Capture the cell that displays the provided text and extract its (X, Y) central coordinate. 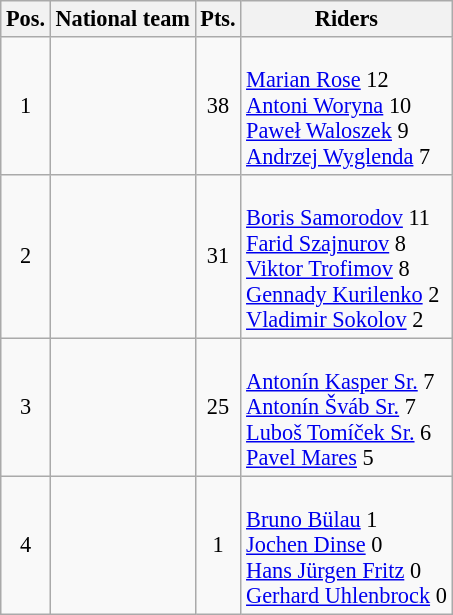
2 (26, 256)
25 (218, 407)
Antonín Kasper Sr. 7 Antonín Šváb Sr. 7 Luboš Tomíček Sr. 6 Pavel Mares 5 (346, 407)
4 (26, 545)
National team (122, 19)
Riders (346, 19)
31 (218, 256)
38 (218, 106)
Pos. (26, 19)
3 (26, 407)
Bruno Bülau 1 Jochen Dinse 0 Hans Jürgen Fritz 0 Gerhard Uhlenbrock 0 (346, 545)
Pts. (218, 19)
Boris Samorodov 11 Farid Szajnurov 8 Viktor Trofimov 8 Gennady Kurilenko 2 Vladimir Sokolov 2 (346, 256)
Marian Rose 12 Antoni Woryna 10 Paweł Waloszek 9 Andrzej Wyglenda 7 (346, 106)
